Scan for the cell matching the given text and deliver its [X, Y] coordinate at center. 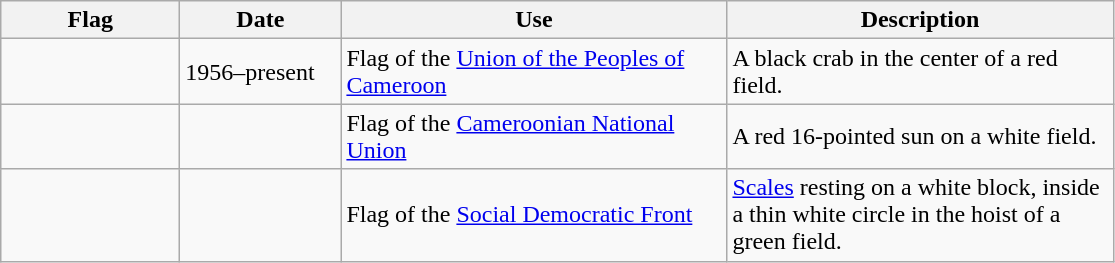
Flag of the Union of the Peoples of Cameroon [534, 72]
Flag of the Cameroonian National Union [534, 136]
Date [260, 20]
Flag of the Social Democratic Front [534, 215]
Use [534, 20]
Description [920, 20]
A red 16-pointed sun on a white field. [920, 136]
Scales resting on a white block, inside a thin white circle in the hoist of a green field. [920, 215]
Flag [90, 20]
1956–present [260, 72]
A black crab in the center of a red field. [920, 72]
